Scan for the cell matching the given text and deliver its (x, y) coordinate at center. 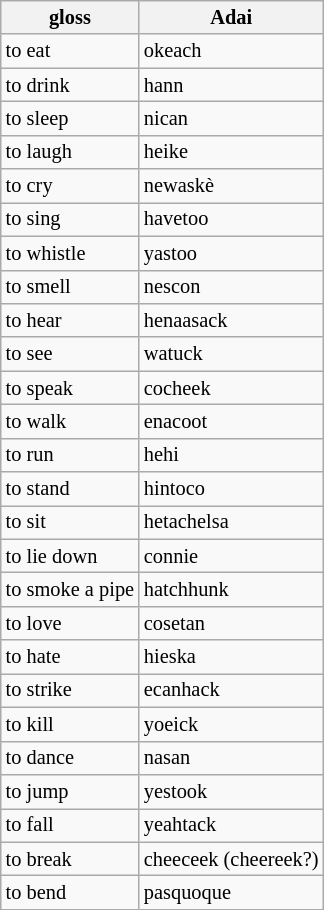
pasquoque (232, 892)
to stand (70, 489)
to love (70, 623)
to eat (70, 51)
to laugh (70, 152)
to drink (70, 85)
to see (70, 354)
heike (232, 152)
to run (70, 455)
to speak (70, 388)
enacoot (232, 421)
okeach (232, 51)
nescon (232, 287)
to bend (70, 892)
cheeceek (cheereek?) (232, 859)
connie (232, 556)
yastoo (232, 253)
to lie down (70, 556)
to break (70, 859)
havetoo (232, 219)
hetachelsa (232, 522)
yeahtack (232, 825)
hintoco (232, 489)
yoeick (232, 724)
to dance (70, 758)
watuck (232, 354)
to fall (70, 825)
to kill (70, 724)
cosetan (232, 623)
to strike (70, 690)
hatchhunk (232, 589)
gloss (70, 17)
newaskè (232, 186)
nasan (232, 758)
hann (232, 85)
to walk (70, 421)
hieska (232, 657)
to hear (70, 320)
cocheek (232, 388)
to sit (70, 522)
to smoke a pipe (70, 589)
to jump (70, 791)
to hate (70, 657)
to sing (70, 219)
hehi (232, 455)
to smell (70, 287)
ecanhack (232, 690)
henaasack (232, 320)
to sleep (70, 118)
to cry (70, 186)
nican (232, 118)
to whistle (70, 253)
yestook (232, 791)
Adai (232, 17)
